Extract the (x, y) coordinate from the center of the cell holding the provided text.  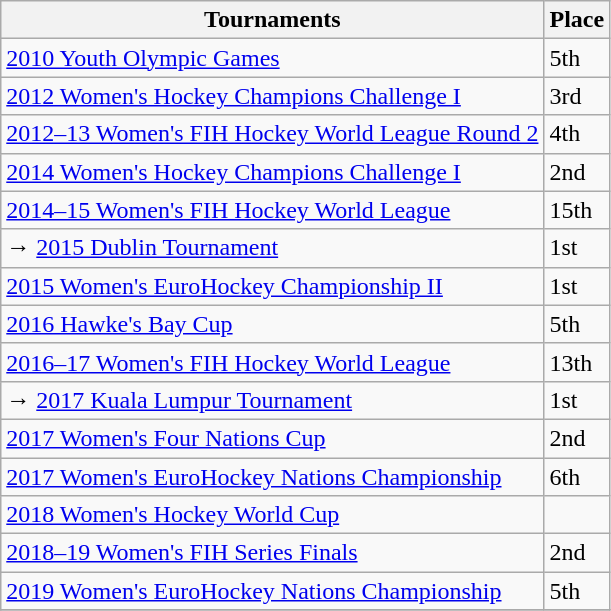
4th (577, 134)
2014 Women's Hockey Champions Challenge I (272, 172)
2016 Hawke's Bay Cup (272, 324)
2010 Youth Olympic Games (272, 58)
15th (577, 210)
Place (577, 20)
2018 Women's Hockey World Cup (272, 515)
→ 2017 Kuala Lumpur Tournament (272, 400)
2017 Women's Four Nations Cup (272, 438)
2015 Women's EuroHockey Championship II (272, 286)
2012–13 Women's FIH Hockey World League Round 2 (272, 134)
3rd (577, 96)
2017 Women's EuroHockey Nations Championship (272, 477)
2019 Women's EuroHockey Nations Championship (272, 591)
6th (577, 477)
2018–19 Women's FIH Series Finals (272, 553)
2012 Women's Hockey Champions Challenge I (272, 96)
→ 2015 Dublin Tournament (272, 248)
2016–17 Women's FIH Hockey World League (272, 362)
Tournaments (272, 20)
13th (577, 362)
2014–15 Women's FIH Hockey World League (272, 210)
